Search for the cell housing the specified text and yield its [x, y] center coordinate. 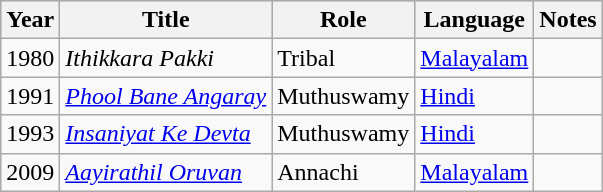
Tribal [344, 58]
1991 [30, 96]
1993 [30, 134]
Language [474, 20]
Year [30, 20]
Notes [568, 20]
2009 [30, 172]
Title [166, 20]
Insaniyat Ke Devta [166, 134]
Ithikkara Pakki [166, 58]
1980 [30, 58]
Annachi [344, 172]
Role [344, 20]
Phool Bane Angaray [166, 96]
Aayirathil Oruvan [166, 172]
